From the cell containing the given text, extract its center point as [X, Y] coordinate. 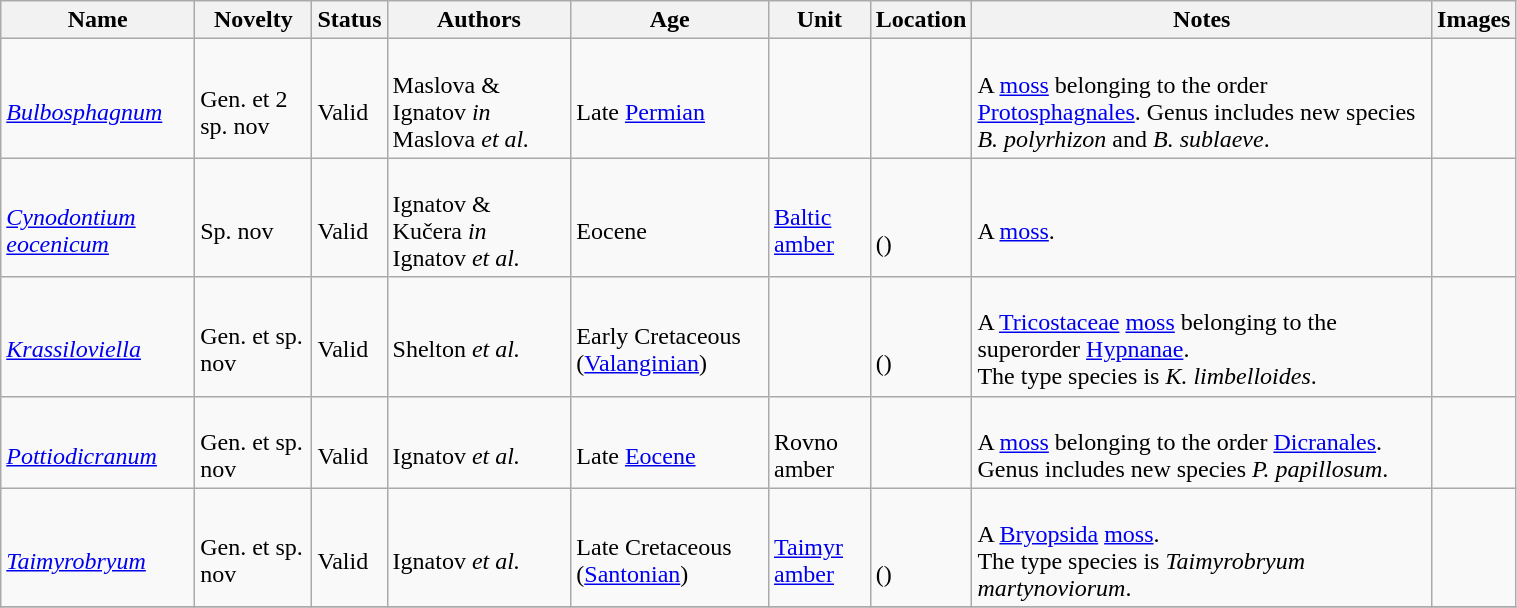
A Tricostaceae moss belonging to the superorder Hypnanae. The type species is K. limbelloides. [1202, 336]
Location [921, 20]
Shelton et al. [479, 336]
Age [670, 20]
Novelty [254, 20]
Notes [1202, 20]
Unit [819, 20]
Name [98, 20]
Early Cretaceous (Valanginian) [670, 336]
Late Eocene [670, 442]
Maslova & Ignatov in Maslova et al. [479, 98]
Gen. et 2 sp. nov [254, 98]
Rovno amber [819, 442]
Bulbosphagnum [98, 98]
A moss belonging to the order Protosphagnales. Genus includes new species B. polyrhizon and B. sublaeve. [1202, 98]
A moss belonging to the order Dicranales. Genus includes new species P. papillosum. [1202, 442]
Sp. nov [254, 218]
Taimyr amber [819, 548]
Authors [479, 20]
Cynodontium eocenicum [98, 218]
A moss. [1202, 218]
Krassiloviella [98, 336]
Eocene [670, 218]
A Bryopsida moss. The type species is Taimyrobryum martynoviorum. [1202, 548]
Images [1474, 20]
Late Permian [670, 98]
Taimyrobryum [98, 548]
Ignatov & Kučera in Ignatov et al. [479, 218]
Status [350, 20]
Pottiodicranum [98, 442]
Late Cretaceous (Santonian) [670, 548]
Baltic amber [819, 218]
